From the cell containing the given text, extract its center point as (x, y) coordinate. 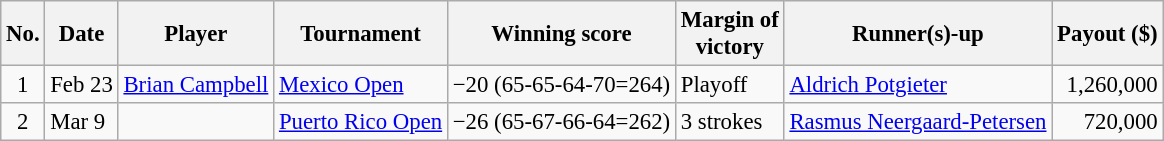
1 (23, 85)
Puerto Rico Open (361, 122)
Date (82, 34)
Brian Campbell (196, 85)
Runner(s)-up (918, 34)
Margin ofvictory (730, 34)
Rasmus Neergaard-Petersen (918, 122)
Feb 23 (82, 85)
2 (23, 122)
3 strokes (730, 122)
Winning score (561, 34)
720,000 (1108, 122)
−20 (65-65-64-70=264) (561, 85)
Mar 9 (82, 122)
Playoff (730, 85)
−26 (65-67-66-64=262) (561, 122)
Aldrich Potgieter (918, 85)
Player (196, 34)
Payout ($) (1108, 34)
1,260,000 (1108, 85)
No. (23, 34)
Tournament (361, 34)
Mexico Open (361, 85)
